Extract the [x, y] coordinate from the center of the cell holding the provided text.  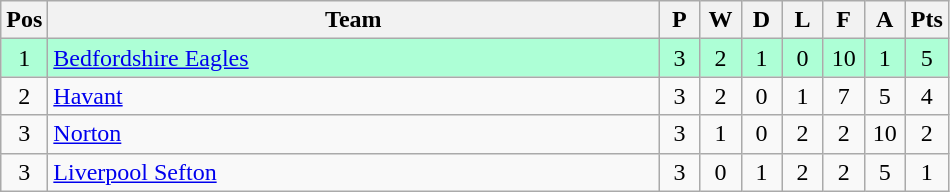
W [720, 20]
D [762, 20]
Havant [354, 96]
Team [354, 20]
7 [844, 96]
Liverpool Sefton [354, 172]
Pos [24, 20]
Norton [354, 134]
Bedfordshire Eagles [354, 58]
A [884, 20]
F [844, 20]
L [802, 20]
Pts [926, 20]
4 [926, 96]
P [680, 20]
